Detect which cell encompasses the target text, then output its (x, y) center coordinate. 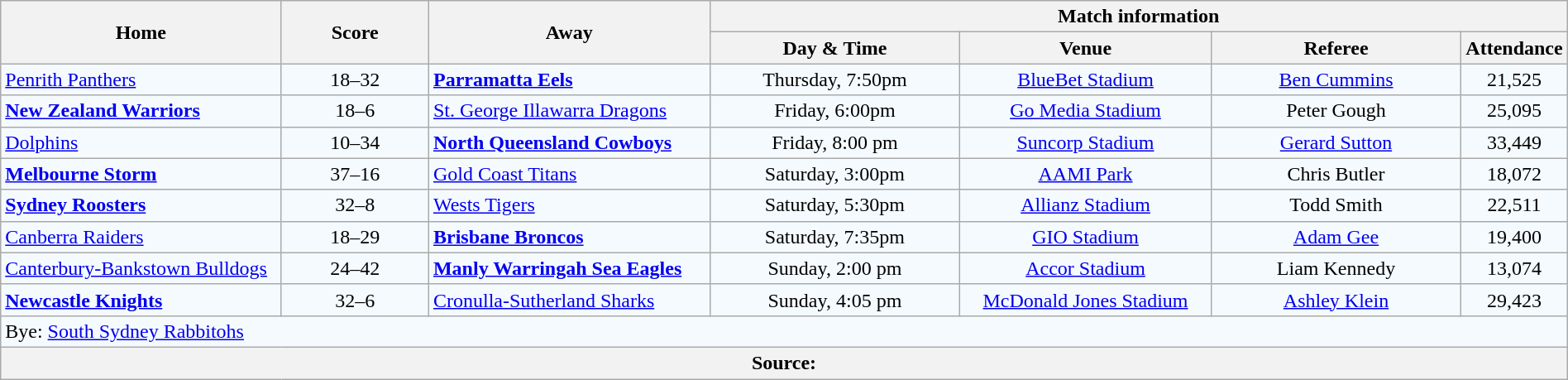
Ashley Klein (1336, 300)
Melbourne Storm (141, 174)
Thursday, 7:50pm (835, 79)
St. George Illawarra Dragons (569, 111)
Friday, 6:00pm (835, 111)
Day & Time (835, 48)
Newcastle Knights (141, 300)
Suncorp Stadium (1085, 142)
Sydney Roosters (141, 205)
Allianz Stadium (1085, 205)
BlueBet Stadium (1085, 79)
18–29 (356, 237)
Saturday, 5:30pm (835, 205)
25,095 (1514, 111)
AAMI Park (1085, 174)
Source: (784, 363)
GIO Stadium (1085, 237)
Adam Gee (1336, 237)
Peter Gough (1336, 111)
37–16 (356, 174)
19,400 (1514, 237)
Gerard Sutton (1336, 142)
18–32 (356, 79)
Cronulla-Sutherland Sharks (569, 300)
Brisbane Broncos (569, 237)
Wests Tigers (569, 205)
Match information (1138, 17)
32–8 (356, 205)
Todd Smith (1336, 205)
24–42 (356, 268)
Saturday, 3:00pm (835, 174)
10–34 (356, 142)
21,525 (1514, 79)
Saturday, 7:35pm (835, 237)
Friday, 8:00 pm (835, 142)
Chris Butler (1336, 174)
Accor Stadium (1085, 268)
Gold Coast Titans (569, 174)
Attendance (1514, 48)
32–6 (356, 300)
Home (141, 32)
Referee (1336, 48)
Dolphins (141, 142)
Canterbury-Bankstown Bulldogs (141, 268)
22,511 (1514, 205)
Penrith Panthers (141, 79)
New Zealand Warriors (141, 111)
North Queensland Cowboys (569, 142)
18–6 (356, 111)
Sunday, 4:05 pm (835, 300)
13,074 (1514, 268)
Go Media Stadium (1085, 111)
Score (356, 32)
Manly Warringah Sea Eagles (569, 268)
29,423 (1514, 300)
McDonald Jones Stadium (1085, 300)
Bye: South Sydney Rabbitohs (784, 331)
Away (569, 32)
Parramatta Eels (569, 79)
Canberra Raiders (141, 237)
33,449 (1514, 142)
Sunday, 2:00 pm (835, 268)
Ben Cummins (1336, 79)
18,072 (1514, 174)
Venue (1085, 48)
Liam Kennedy (1336, 268)
